Return [X, Y] of the center of cell containing provided text 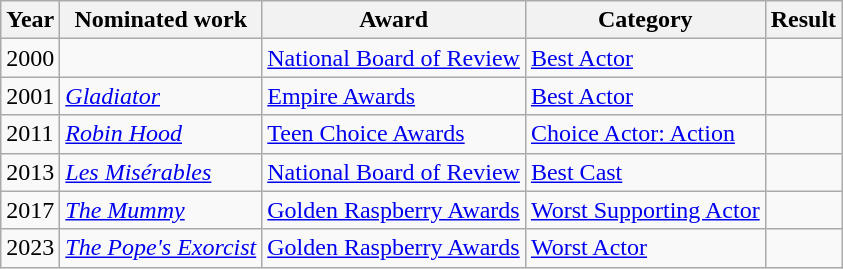
Gladiator [161, 96]
The Pope's Exorcist [161, 248]
Worst Supporting Actor [645, 210]
Nominated work [161, 20]
2023 [30, 248]
Category [645, 20]
Best Cast [645, 172]
2017 [30, 210]
2000 [30, 58]
2011 [30, 134]
Teen Choice Awards [394, 134]
Award [394, 20]
Worst Actor [645, 248]
2013 [30, 172]
Choice Actor: Action [645, 134]
Empire Awards [394, 96]
Result [803, 20]
The Mummy [161, 210]
Les Misérables [161, 172]
Year [30, 20]
Robin Hood [161, 134]
2001 [30, 96]
